Identify which cell holds the provided text, then report its (X, Y) central coordinate. 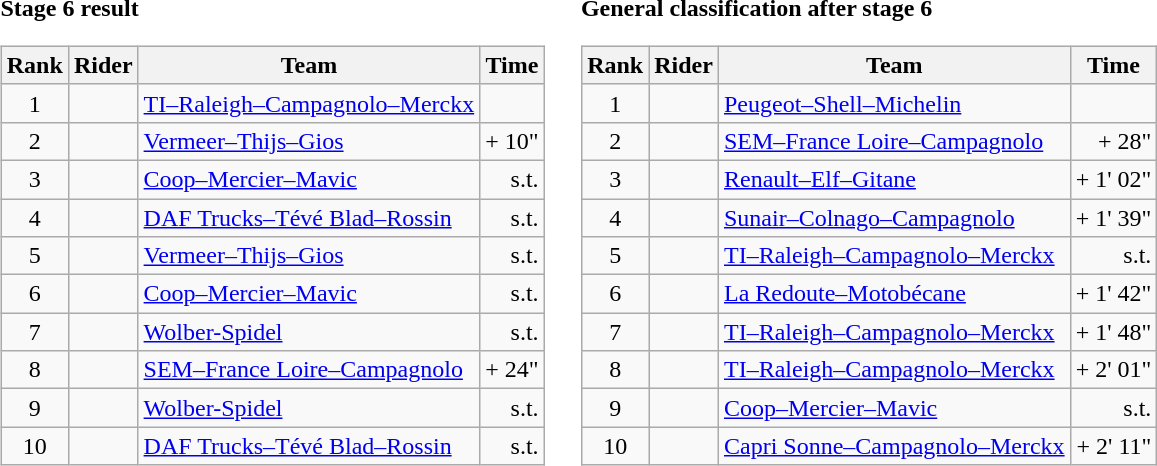
+ 1' 48" (1114, 332)
+ 1' 42" (1114, 294)
Sunair–Colnago–Campagnolo (894, 217)
+ 2' 01" (1114, 370)
La Redoute–Motobécane (894, 294)
Capri Sonne–Campagnolo–Merckx (894, 446)
+ 28" (1114, 141)
+ 24" (512, 370)
Renault–Elf–Gitane (894, 179)
+ 1' 02" (1114, 179)
+ 2' 11" (1114, 446)
Peugeot–Shell–Michelin (894, 103)
+ 10" (512, 141)
+ 1' 39" (1114, 217)
